Scan for the cell matching the given text and deliver its [x, y] coordinate at center. 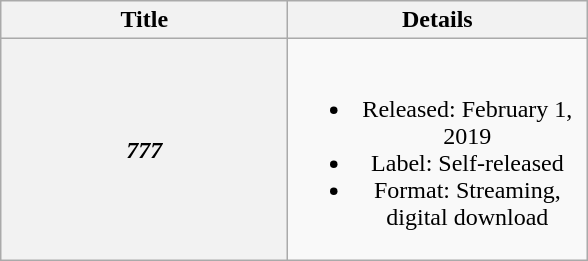
Released: February 1, 2019Label: Self-releasedFormat: Streaming, digital download [438, 150]
Details [438, 20]
Title [144, 20]
777 [144, 150]
